Search for the cell housing the specified text and yield its (X, Y) center coordinate. 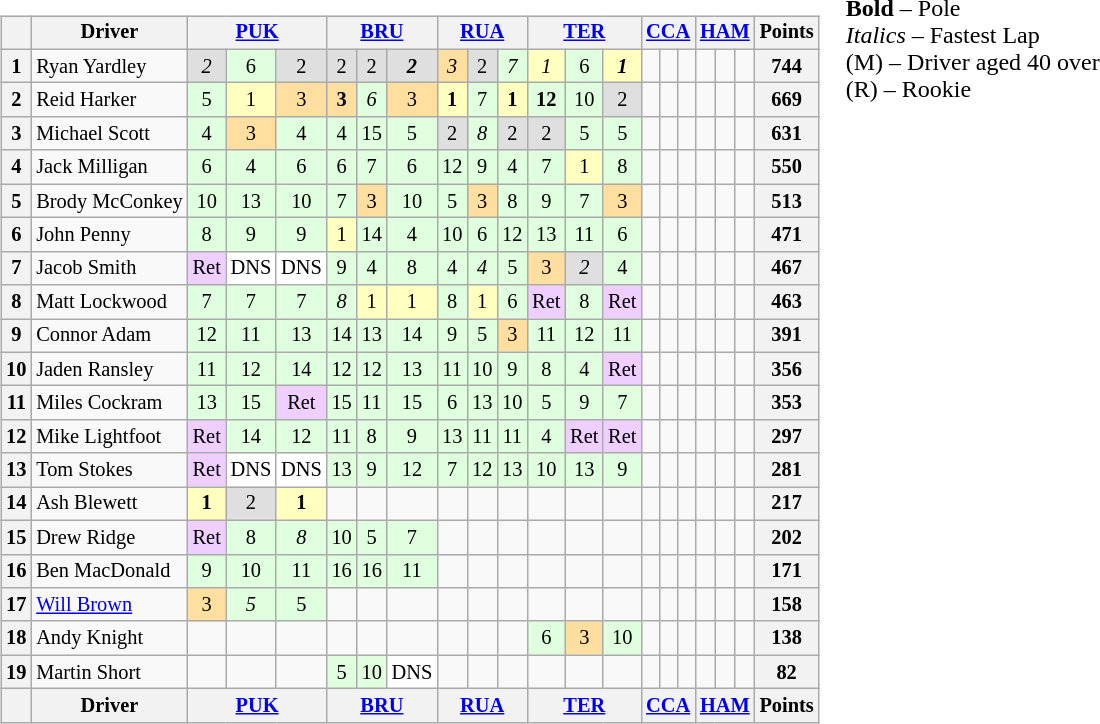
17 (16, 605)
82 (787, 672)
158 (787, 605)
Michael Scott (109, 134)
550 (787, 167)
Mike Lightfoot (109, 437)
356 (787, 369)
281 (787, 470)
171 (787, 571)
391 (787, 336)
744 (787, 66)
Connor Adam (109, 336)
Brody McConkey (109, 201)
Ben MacDonald (109, 571)
Jack Milligan (109, 167)
669 (787, 100)
297 (787, 437)
513 (787, 201)
Jacob Smith (109, 268)
19 (16, 672)
471 (787, 235)
Andy Knight (109, 638)
463 (787, 302)
Ash Blewett (109, 504)
631 (787, 134)
18 (16, 638)
Will Brown (109, 605)
202 (787, 537)
467 (787, 268)
353 (787, 403)
Reid Harker (109, 100)
Matt Lockwood (109, 302)
138 (787, 638)
Ryan Yardley (109, 66)
Miles Cockram (109, 403)
Drew Ridge (109, 537)
Jaden Ransley (109, 369)
John Penny (109, 235)
Martin Short (109, 672)
Tom Stokes (109, 470)
217 (787, 504)
